Provide the [x, y] coordinate of the cell's center where the given text is located.  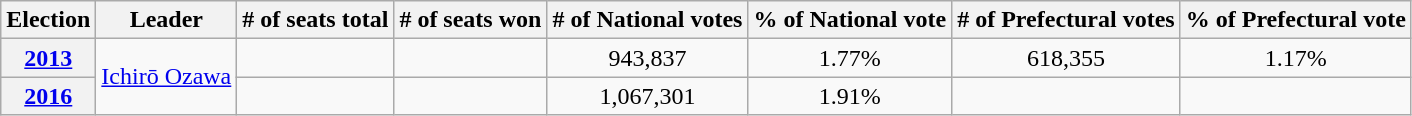
# of seats total [316, 20]
% of National vote [850, 20]
1.77% [850, 58]
# of National votes [648, 20]
Leader [166, 20]
1.91% [850, 96]
943,837 [648, 58]
618,355 [1066, 58]
Ichirō Ozawa [166, 77]
# of seats won [470, 20]
# of Prefectural votes [1066, 20]
2013 [48, 58]
2016 [48, 96]
Election [48, 20]
% of Prefectural vote [1296, 20]
1.17% [1296, 58]
1,067,301 [648, 96]
